Detect which cell encompasses the target text, then output its [X, Y] center coordinate. 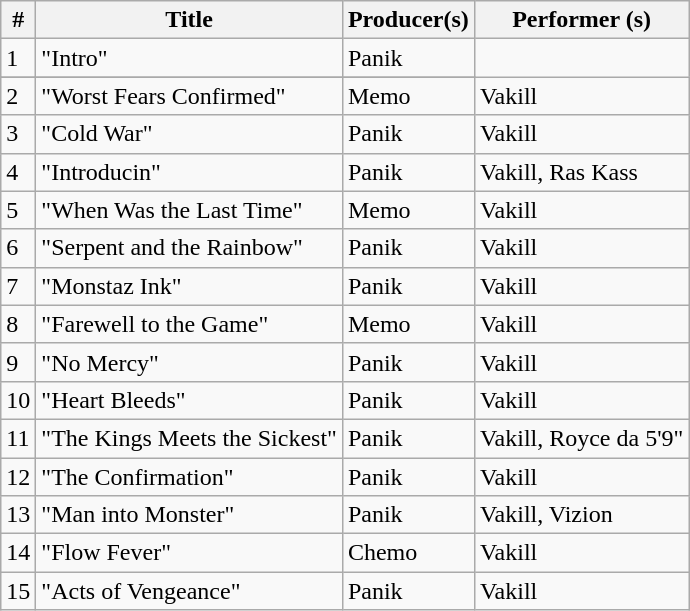
"The Kings Meets the Sickest" [190, 438]
"Intro" [190, 58]
"Acts of Vengeance" [190, 591]
5 [18, 210]
"Introducin" [190, 172]
"The Confirmation" [190, 477]
"Flow Fever" [190, 553]
"Worst Fears Confirmed" [190, 96]
9 [18, 362]
Producer(s) [408, 20]
Vakill, Royce da 5'9" [581, 438]
12 [18, 477]
3 [18, 134]
13 [18, 515]
# [18, 20]
Vakill, Ras Kass [581, 172]
8 [18, 324]
"When Was the Last Time" [190, 210]
6 [18, 248]
Title [190, 20]
14 [18, 553]
10 [18, 400]
Performer (s) [581, 20]
"Farewell to the Game" [190, 324]
Chemo [408, 553]
7 [18, 286]
11 [18, 438]
2 [18, 96]
"No Mercy" [190, 362]
"Cold War" [190, 134]
"Heart Bleeds" [190, 400]
Vakill, Vizion [581, 515]
"Monstaz Ink" [190, 286]
4 [18, 172]
"Serpent and the Rainbow" [190, 248]
"Man into Monster" [190, 515]
1 [18, 58]
15 [18, 591]
